For the text-containing cell, return its midpoint in (x, y) coordinate format. 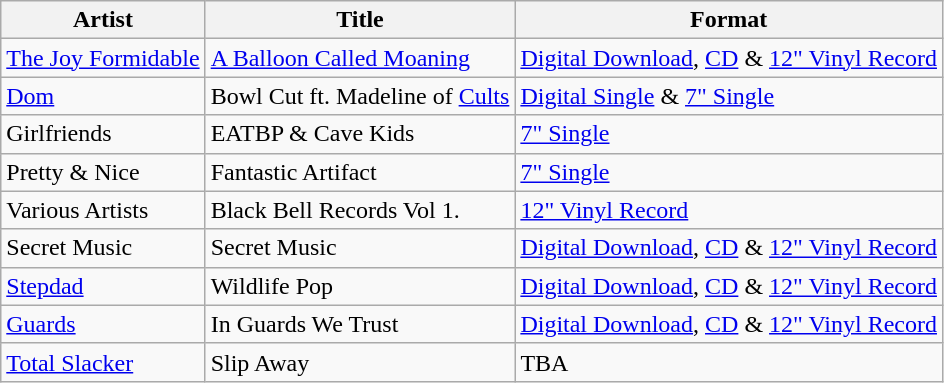
Pretty & Nice (103, 172)
Title (360, 20)
Format (729, 20)
Stepdad (103, 286)
Fantastic Artifact (360, 172)
In Guards We Trust (360, 324)
EATBP & Cave Kids (360, 134)
Girlfriends (103, 134)
The Joy Formidable (103, 58)
Guards (103, 324)
Digital Single & 7" Single (729, 96)
Artist (103, 20)
12" Vinyl Record (729, 210)
Various Artists (103, 210)
Black Bell Records Vol 1. (360, 210)
Dom (103, 96)
TBA (729, 362)
Bowl Cut ft. Madeline of Cults (360, 96)
Wildlife Pop (360, 286)
Slip Away (360, 362)
A Balloon Called Moaning (360, 58)
Total Slacker (103, 362)
